Return [X, Y] of the center of cell containing provided text 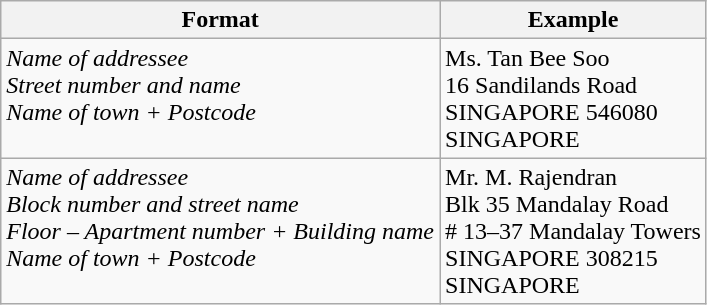
Mr. M. RajendranBlk 35 Mandalay Road # 13–37 Mandalay Towers SINGAPORE 308215 SINGAPORE [574, 231]
Name of addresseeStreet number and nameName of town + Postcode [220, 98]
Example [574, 20]
Name of addresseeBlock number and street nameFloor – Apartment number + Building nameName of town + Postcode [220, 231]
Format [220, 20]
Ms. Tan Bee Soo16 Sandilands RoadSINGAPORE 546080SINGAPORE [574, 98]
